Determine the [x, y] coordinate at the center of the cell enclosing the given text.  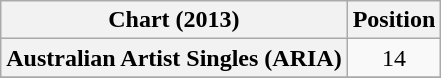
Australian Artist Singles (ARIA) [174, 58]
14 [394, 58]
Position [394, 20]
Chart (2013) [174, 20]
